Return (X, Y) of the center of cell containing provided text 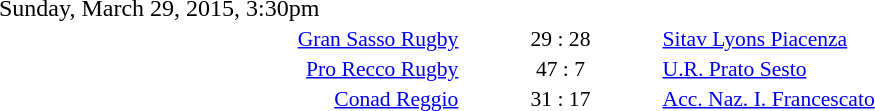
29 : 28 (560, 38)
47 : 7 (560, 68)
